Scan for the cell matching the given text and deliver its [x, y] coordinate at center. 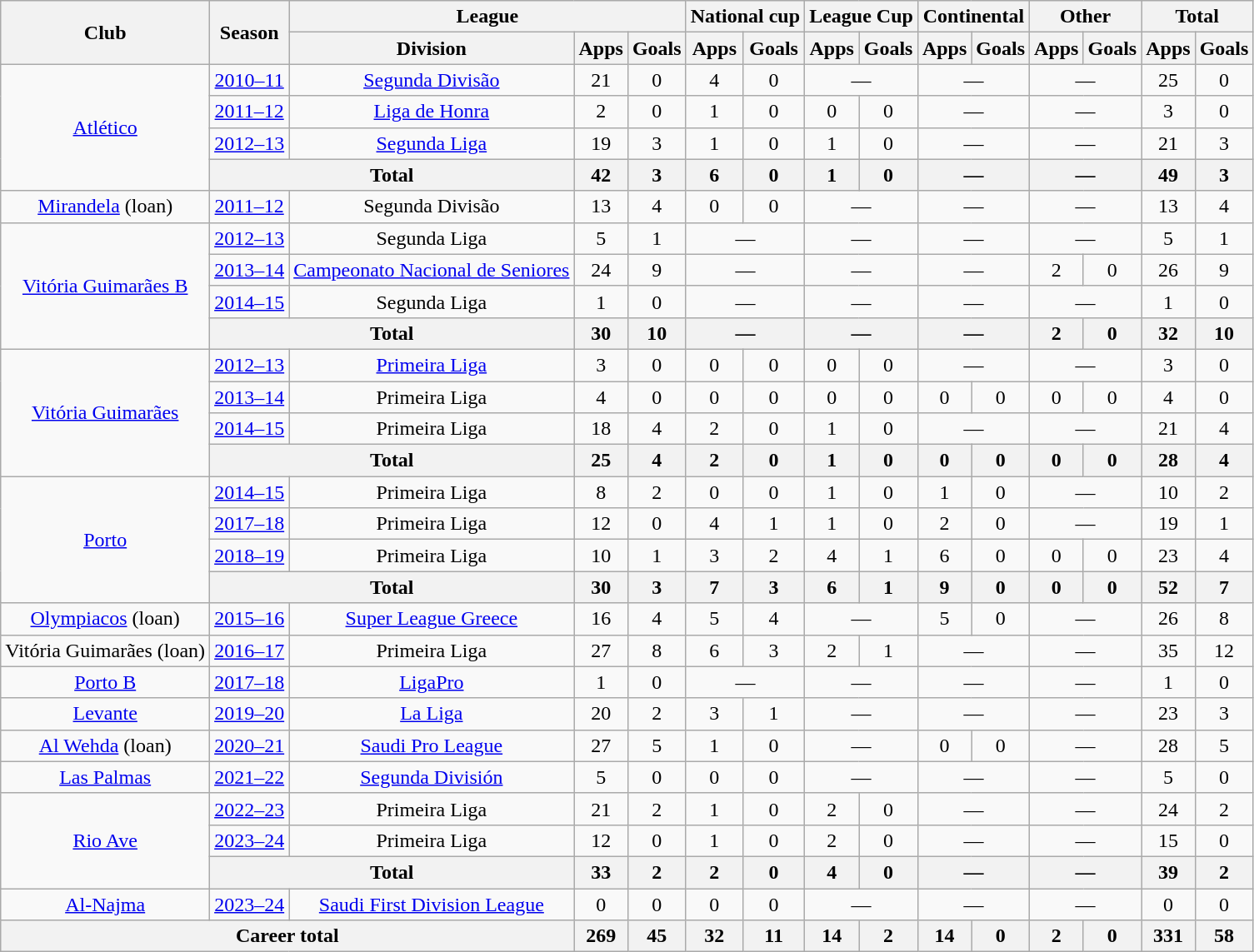
269 [601, 936]
Las Palmas [105, 777]
Levante [105, 714]
Al-Najma [105, 904]
Olympiacos (loan) [105, 619]
58 [1224, 936]
39 [1168, 872]
331 [1168, 936]
35 [1168, 650]
2018–19 [250, 556]
Club [105, 32]
49 [1168, 175]
La Liga [432, 714]
52 [1168, 587]
45 [657, 936]
Other [1086, 17]
2019–20 [250, 714]
Saudi First Division League [432, 904]
Al Wehda (loan) [105, 745]
11 [774, 936]
2010–11 [250, 80]
League [487, 17]
Mirandela (loan) [105, 207]
Division [432, 48]
Career total [287, 936]
2015–16 [250, 619]
Continental [973, 17]
42 [601, 175]
2020–21 [250, 745]
2021–22 [250, 777]
33 [601, 872]
18 [601, 429]
League Cup [862, 17]
Atlético [105, 127]
Segunda División [432, 777]
Vitória Guimarães [105, 412]
Campeonato Nacional de Seniores [432, 270]
2022–23 [250, 809]
LigaPro [432, 682]
Porto B [105, 682]
Porto [105, 540]
2016–17 [250, 650]
Vitória Guimarães B [105, 286]
20 [601, 714]
16 [601, 619]
Liga de Honra [432, 112]
National cup [745, 17]
Super League Greece [432, 619]
15 [1168, 840]
Rio Ave [105, 840]
Vitória Guimarães (loan) [105, 650]
Saudi Pro League [432, 745]
Season [250, 32]
